Search for the cell housing the specified text and yield its [X, Y] center coordinate. 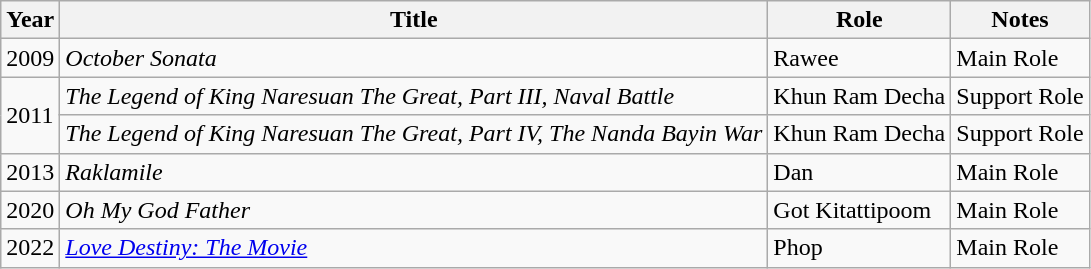
Love Destiny: The Movie [414, 248]
Title [414, 20]
2020 [30, 210]
The Legend of King Naresuan The Great, Part IV, The Nanda Bayin War [414, 134]
2022 [30, 248]
October Sonata [414, 58]
Rawee [860, 58]
2011 [30, 115]
Got Kitattipoom [860, 210]
Raklamile [414, 172]
Phop [860, 248]
Oh My God Father [414, 210]
Notes [1020, 20]
Dan [860, 172]
Role [860, 20]
Year [30, 20]
The Legend of King Naresuan The Great, Part III, Naval Battle [414, 96]
2009 [30, 58]
2013 [30, 172]
